Capture the cell that displays the provided text and extract its (X, Y) central coordinate. 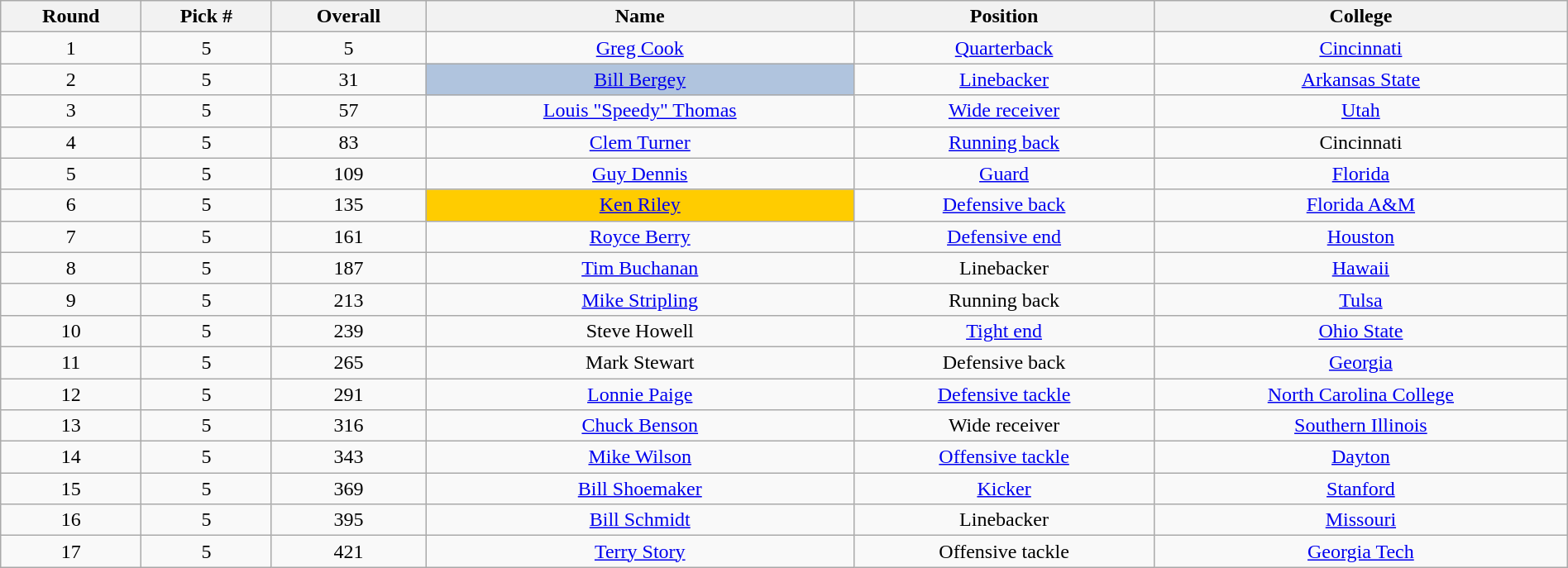
Mike Stripling (640, 299)
11 (71, 362)
10 (71, 331)
1 (71, 48)
Ohio State (1361, 331)
421 (349, 551)
Clem Turner (640, 142)
North Carolina College (1361, 394)
Royce Berry (640, 236)
57 (349, 111)
4 (71, 142)
Guy Dennis (640, 174)
Round (71, 17)
16 (71, 520)
369 (349, 489)
161 (349, 236)
Dayton (1361, 457)
Defensive end (1004, 236)
Florida (1361, 174)
Georgia (1361, 362)
135 (349, 205)
Bill Shoemaker (640, 489)
Mark Stewart (640, 362)
13 (71, 426)
7 (71, 236)
9 (71, 299)
83 (349, 142)
Chuck Benson (640, 426)
Greg Cook (640, 48)
12 (71, 394)
Ken Riley (640, 205)
187 (349, 268)
College (1361, 17)
Steve Howell (640, 331)
Pick # (207, 17)
Houston (1361, 236)
343 (349, 457)
265 (349, 362)
316 (349, 426)
Florida A&M (1361, 205)
Defensive tackle (1004, 394)
395 (349, 520)
213 (349, 299)
Terry Story (640, 551)
Quarterback (1004, 48)
3 (71, 111)
Georgia Tech (1361, 551)
239 (349, 331)
31 (349, 79)
Utah (1361, 111)
Southern Illinois (1361, 426)
Bill Schmidt (640, 520)
Position (1004, 17)
Name (640, 17)
Kicker (1004, 489)
Lonnie Paige (640, 394)
Hawaii (1361, 268)
Tight end (1004, 331)
Arkansas State (1361, 79)
Overall (349, 17)
Bill Bergey (640, 79)
15 (71, 489)
14 (71, 457)
Stanford (1361, 489)
2 (71, 79)
Guard (1004, 174)
109 (349, 174)
Tulsa (1361, 299)
17 (71, 551)
Louis "Speedy" Thomas (640, 111)
Tim Buchanan (640, 268)
291 (349, 394)
Mike Wilson (640, 457)
6 (71, 205)
Missouri (1361, 520)
8 (71, 268)
